For the text-containing cell, return its midpoint in [X, Y] coordinate format. 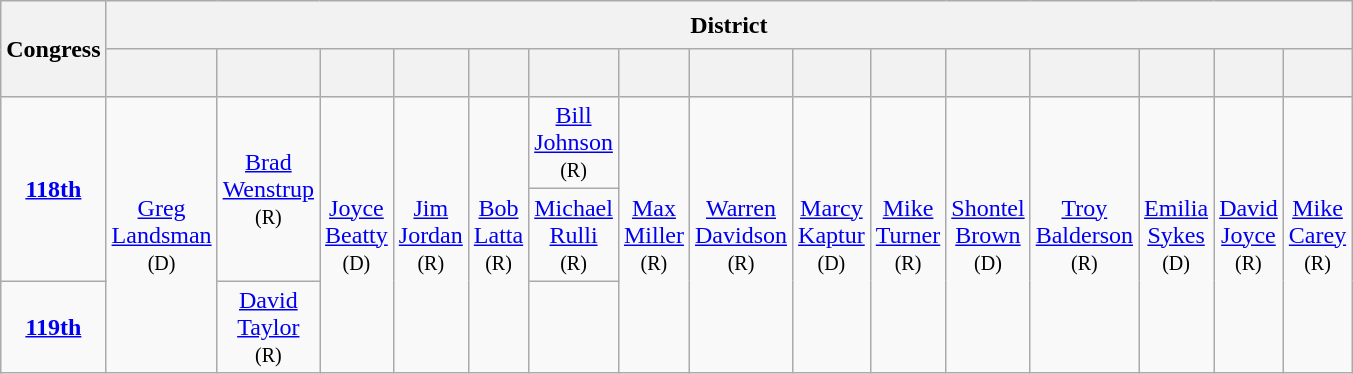
JoyceBeatty(D) [357, 235]
118th [54, 189]
JimJordan(R) [430, 235]
ShontelBrown(D) [988, 235]
BillJohnson(R) [574, 143]
EmiliaSykes(D) [1176, 235]
BobLatta(R) [498, 235]
BradWenstrup(R) [268, 189]
MikeTurner(R) [908, 235]
MaxMiller(R) [654, 235]
TroyBalderson(R) [1084, 235]
MarcyKaptur(D) [832, 235]
MikeCarey(R) [1317, 235]
MichaelRulli(R) [574, 235]
District [729, 25]
GregLandsman(D) [162, 235]
WarrenDavidson(R) [740, 235]
DavidJoyce(R) [1249, 235]
DavidTaylor(R) [268, 327]
119th [54, 327]
Congress [54, 49]
